For the text-containing cell, return its midpoint in (x, y) coordinate format. 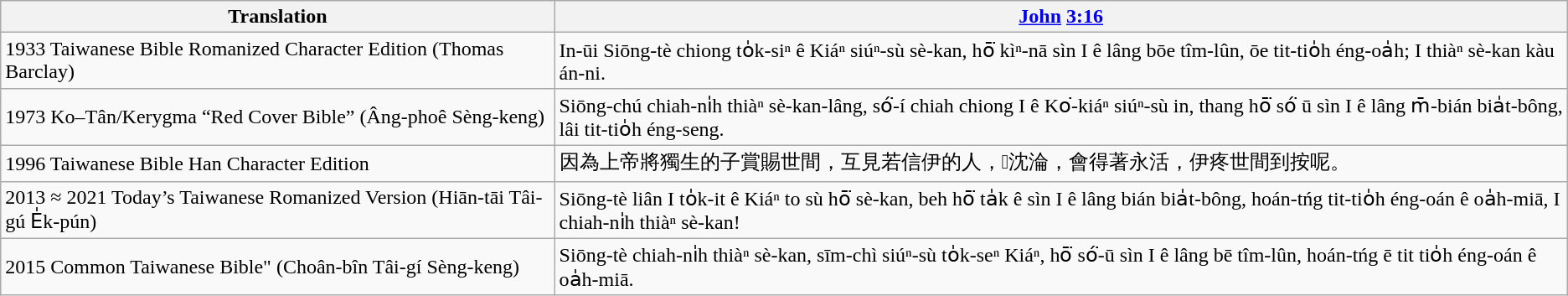
Siōng-tè chiah-ni̍h thiàⁿ sè-kan, sīm-chì siúⁿ-sù to̍k-seⁿ Kiáⁿ, hō͘ só͘-ū sìn I ê lâng bē tîm-lûn, hoán-tńg ē tit tio̍h éng-oán ê oa̍h-miā. (1060, 267)
1933 Taiwanese Bible Romanized Character Edition (Thomas Barclay) (278, 60)
1996 Taiwanese Bible Han Character Edition (278, 163)
Translation (278, 17)
John 3:16 (1060, 17)
In-ūi Siōng-tè chiong to̍k-siⁿ ê Kiáⁿ siúⁿ-sù sè-kan, hō͘ kìⁿ-nā sìn I ê lâng bōe tîm-lûn, ōe tit-tio̍h éng-oa̍h; I thiàⁿ sè-kan kàu án-ni. (1060, 60)
1973 Ko–Tân/Kerygma “Red Cover Bible” (Âng-phoê Sèng-keng) (278, 117)
2015 Common Taiwanese Bible" (Choân-bîn Tâi-gí Sèng-keng) (278, 267)
2013 ≈ 2021 Today’s Taiwanese Romanized Version (Hiān-tāi Tâi-gú E̍k-pún) (278, 210)
因為上帝將獨生的子賞賜世間，互見若信伊的人，𣍐沈淪，會得著永活，伊疼世間到按呢。 (1060, 163)
